For the text-containing cell, return its midpoint in (X, Y) coordinate format. 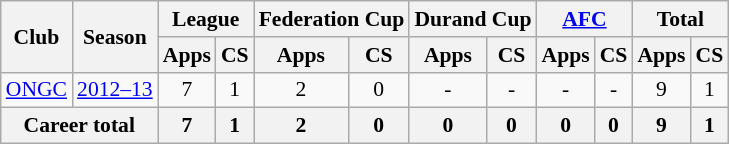
Season (115, 36)
Federation Cup (332, 19)
2012–13 (115, 90)
AFC (585, 19)
ONGC (36, 90)
Club (36, 36)
Total (680, 19)
Career total (80, 126)
Durand Cup (472, 19)
League (206, 19)
